Identify which cell holds the provided text, then report its [x, y] central coordinate. 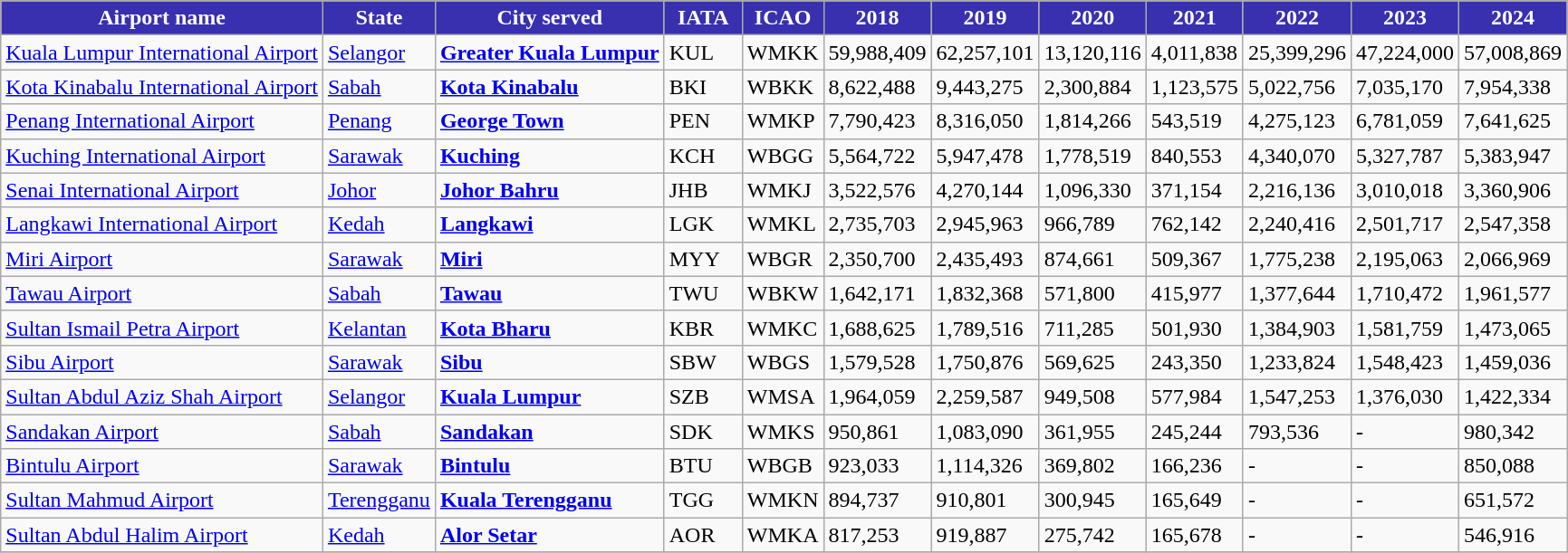
George Town [549, 121]
WMKC [783, 328]
57,008,869 [1513, 52]
7,641,625 [1513, 121]
Greater Kuala Lumpur [549, 52]
501,930 [1194, 328]
Kuala Lumpur International Airport [162, 52]
369,802 [1092, 466]
1,083,090 [986, 432]
7,954,338 [1513, 87]
415,977 [1194, 293]
166,236 [1194, 466]
IATA [703, 18]
711,285 [1092, 328]
Alor Setar [549, 535]
WBGB [783, 466]
5,564,722 [877, 156]
165,678 [1194, 535]
2020 [1092, 18]
Penang International Airport [162, 121]
Miri [549, 259]
4,340,070 [1297, 156]
840,553 [1194, 156]
5,383,947 [1513, 156]
300,945 [1092, 501]
Tawau [549, 293]
793,536 [1297, 432]
LGK [703, 224]
Kelantan [379, 328]
2,195,063 [1404, 259]
WMKP [783, 121]
Airport name [162, 18]
JHB [703, 190]
WBKW [783, 293]
949,508 [1092, 396]
1,114,326 [986, 466]
762,142 [1194, 224]
1,384,903 [1297, 328]
Bintulu [549, 466]
1,579,528 [877, 362]
5,947,478 [986, 156]
1,422,334 [1513, 396]
1,814,266 [1092, 121]
WMKK [783, 52]
2,501,717 [1404, 224]
2,547,358 [1513, 224]
1,123,575 [1194, 87]
47,224,000 [1404, 52]
Sandakan [549, 432]
2019 [986, 18]
1,775,238 [1297, 259]
245,244 [1194, 432]
1,459,036 [1513, 362]
Senai International Airport [162, 190]
3,010,018 [1404, 190]
2,350,700 [877, 259]
KUL [703, 52]
WMKJ [783, 190]
MYY [703, 259]
PEN [703, 121]
Sultan Abdul Halim Airport [162, 535]
City served [549, 18]
980,342 [1513, 432]
2023 [1404, 18]
WBGG [783, 156]
4,270,144 [986, 190]
910,801 [986, 501]
Johor Bahru [549, 190]
3,522,576 [877, 190]
1,750,876 [986, 362]
2,066,969 [1513, 259]
Sultan Abdul Aziz Shah Airport [162, 396]
Tawau Airport [162, 293]
571,800 [1092, 293]
Langkawi International Airport [162, 224]
8,622,488 [877, 87]
SZB [703, 396]
1,642,171 [877, 293]
Sultan Mahmud Airport [162, 501]
950,861 [877, 432]
165,649 [1194, 501]
371,154 [1194, 190]
275,742 [1092, 535]
WMKL [783, 224]
TGG [703, 501]
243,350 [1194, 362]
62,257,101 [986, 52]
2,259,587 [986, 396]
Bintulu Airport [162, 466]
1,377,644 [1297, 293]
Penang [379, 121]
4,011,838 [1194, 52]
TWU [703, 293]
2,945,963 [986, 224]
6,781,059 [1404, 121]
SBW [703, 362]
1,581,759 [1404, 328]
2,240,416 [1297, 224]
Sandakan Airport [162, 432]
546,916 [1513, 535]
543,519 [1194, 121]
KCH [703, 156]
1,710,472 [1404, 293]
2022 [1297, 18]
2,735,703 [877, 224]
WMKN [783, 501]
State [379, 18]
2018 [877, 18]
2,300,884 [1092, 87]
WMKS [783, 432]
894,737 [877, 501]
13,120,116 [1092, 52]
651,572 [1513, 501]
BKI [703, 87]
WMKA [783, 535]
1,688,625 [877, 328]
9,443,275 [986, 87]
7,035,170 [1404, 87]
1,096,330 [1092, 190]
8,316,050 [986, 121]
569,625 [1092, 362]
Terengganu [379, 501]
SDK [703, 432]
Sibu [549, 362]
WBGR [783, 259]
Miri Airport [162, 259]
2021 [1194, 18]
ICAO [783, 18]
Langkawi [549, 224]
1,233,824 [1297, 362]
Kota Kinabalu [549, 87]
5,327,787 [1404, 156]
1,473,065 [1513, 328]
KBR [703, 328]
Johor [379, 190]
919,887 [986, 535]
577,984 [1194, 396]
1,961,577 [1513, 293]
509,367 [1194, 259]
1,832,368 [986, 293]
AOR [703, 535]
Kota Bharu [549, 328]
Kuala Terengganu [549, 501]
Kuching International Airport [162, 156]
Kuala Lumpur [549, 396]
1,548,423 [1404, 362]
Kota Kinabalu International Airport [162, 87]
1,964,059 [877, 396]
25,399,296 [1297, 52]
1,778,519 [1092, 156]
5,022,756 [1297, 87]
Sultan Ismail Petra Airport [162, 328]
BTU [703, 466]
2,435,493 [986, 259]
7,790,423 [877, 121]
59,988,409 [877, 52]
874,661 [1092, 259]
2024 [1513, 18]
3,360,906 [1513, 190]
361,955 [1092, 432]
1,376,030 [1404, 396]
Kuching [549, 156]
WBGS [783, 362]
1,789,516 [986, 328]
966,789 [1092, 224]
850,088 [1513, 466]
WMSA [783, 396]
WBKK [783, 87]
1,547,253 [1297, 396]
817,253 [877, 535]
4,275,123 [1297, 121]
Sibu Airport [162, 362]
923,033 [877, 466]
2,216,136 [1297, 190]
